For the text-containing cell, return its midpoint in [x, y] coordinate format. 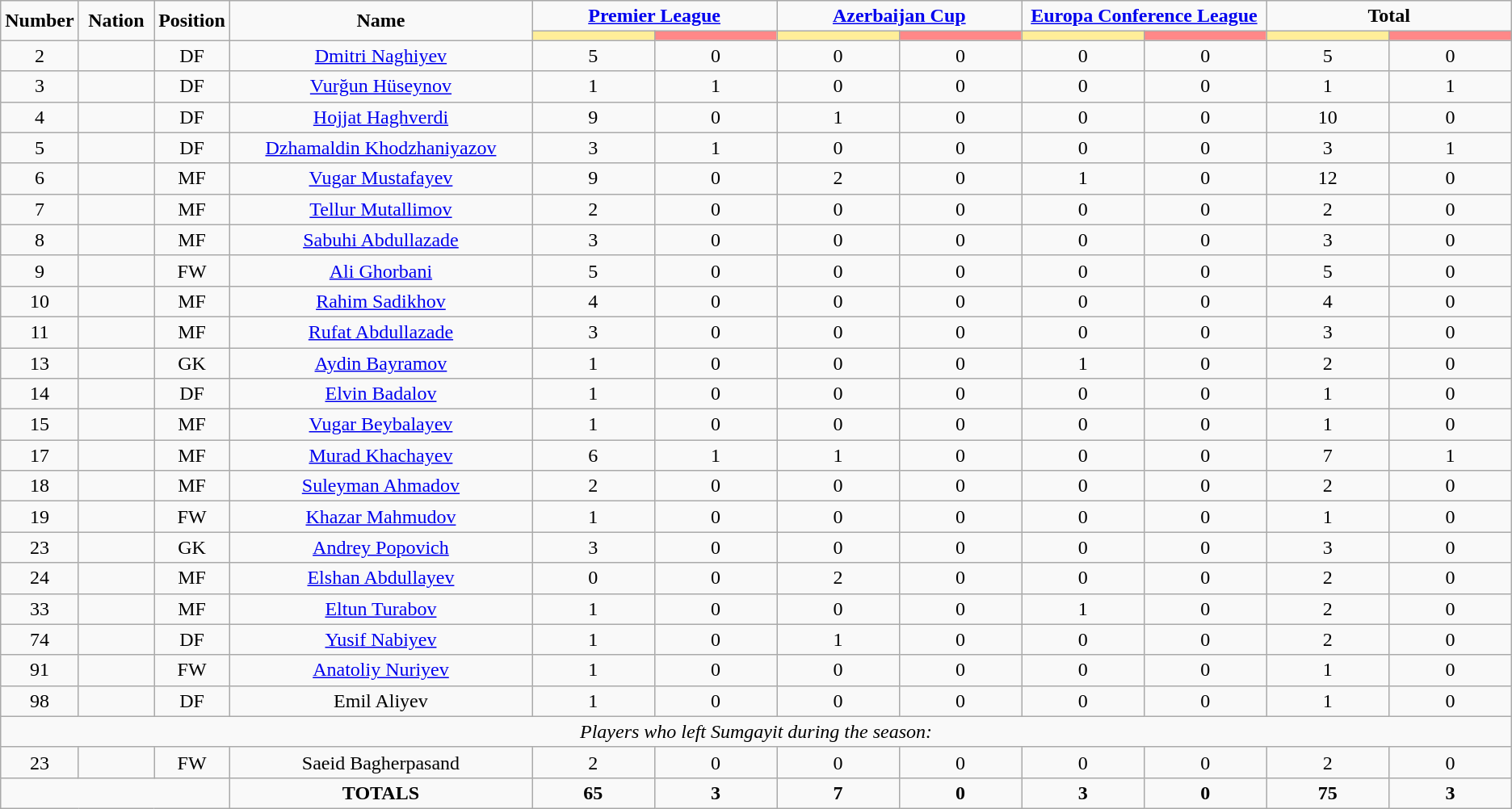
24 [40, 578]
Andrey Popovich [380, 547]
Europa Conference League [1144, 16]
Name [380, 21]
Sabuhi Abdullazade [380, 240]
98 [40, 701]
12 [1328, 178]
Premier League [654, 16]
Ali Ghorbani [380, 270]
Yusif Nabiyev [380, 639]
Saeid Bagherpasand [380, 762]
Elvin Badalov [380, 394]
65 [593, 793]
15 [40, 425]
Vugar Mustafayev [380, 178]
14 [40, 394]
Suleyman Ahmadov [380, 486]
Aydin Bayramov [380, 363]
Dzhamaldin Khodzhaniyazov [380, 148]
Khazar Mahmudov [380, 517]
Players who left Sumgayit during the season: [756, 731]
Rahim Sadikhov [380, 301]
Number [40, 21]
11 [40, 332]
Hojjat Haghverdi [380, 117]
Dmitri Naghiyev [380, 56]
19 [40, 517]
Murad Khachayev [380, 455]
75 [1328, 793]
Anatoliy Nuriyev [380, 670]
Eltun Turabov [380, 609]
18 [40, 486]
Total [1389, 16]
74 [40, 639]
8 [40, 240]
17 [40, 455]
13 [40, 363]
Vurğun Hüseynov [380, 86]
Azerbaijan Cup [900, 16]
33 [40, 609]
Elshan Abdullayev [380, 578]
Vugar Beybalayev [380, 425]
Emil Aliyev [380, 701]
Nation [116, 21]
Tellur Mutallimov [380, 209]
Position [192, 21]
Rufat Abdullazade [380, 332]
91 [40, 670]
TOTALS [380, 793]
